Pinpoint the cell where the given text exists, returning its (X, Y) midpoint coordinate. 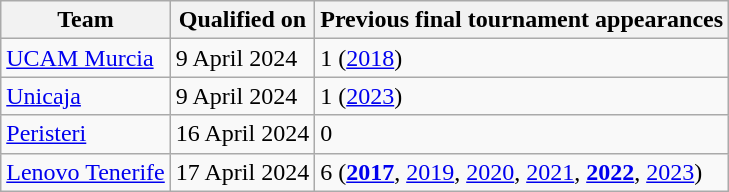
Peristeri (86, 134)
UCAM Murcia (86, 58)
1 (2018) (522, 58)
17 April 2024 (242, 172)
16 April 2024 (242, 134)
0 (522, 134)
Unicaja (86, 96)
Team (86, 20)
Qualified on (242, 20)
6 (2017, 2019, 2020, 2021, 2022, 2023) (522, 172)
Previous final tournament appearances (522, 20)
1 (2023) (522, 96)
Lenovo Tenerife (86, 172)
